For the text-containing cell, return its midpoint in (x, y) coordinate format. 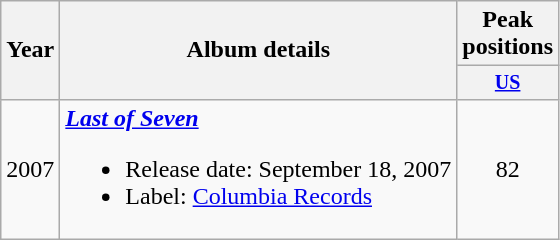
Album details (258, 50)
82 (508, 169)
Peak positions (508, 34)
Last of SevenRelease date: September 18, 2007Label: Columbia Records (258, 169)
2007 (30, 169)
Year (30, 50)
US (508, 82)
